Scan for the cell matching the given text and deliver its [x, y] coordinate at center. 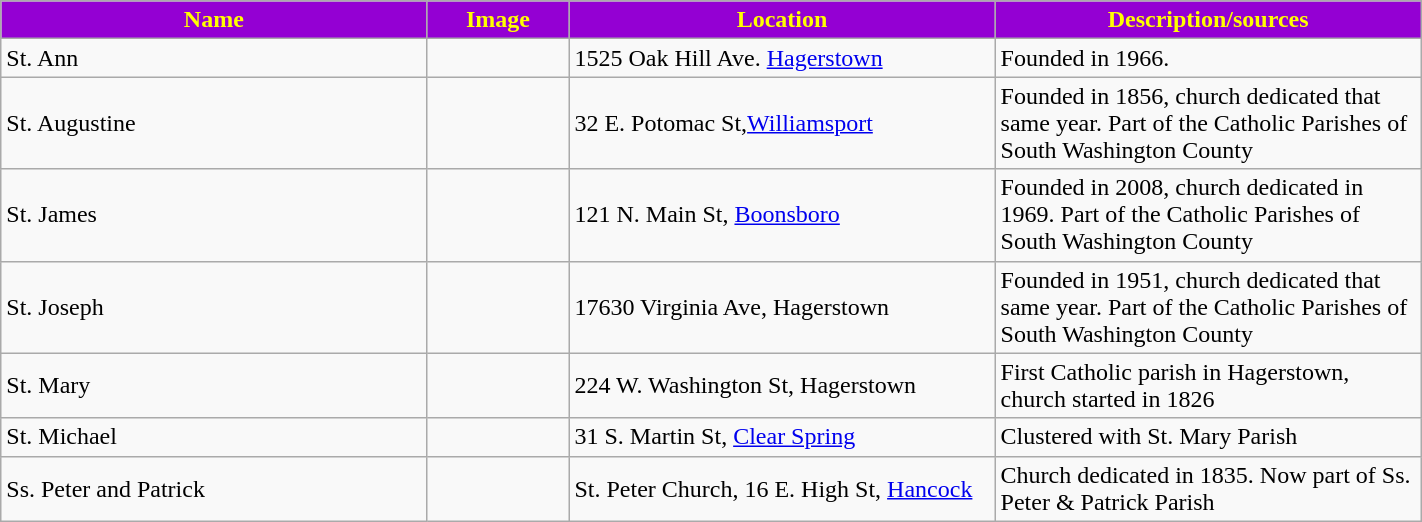
Description/sources [1208, 20]
32 E. Potomac St,Williamsport [782, 123]
Church dedicated in 1835. Now part of Ss. Peter & Patrick Parish [1208, 488]
St. James [214, 215]
Location [782, 20]
Founded in 1966. [1208, 58]
Clustered with St. Mary Parish [1208, 437]
St. Augustine [214, 123]
Name [214, 20]
Founded in 2008, church dedicated in 1969. Part of the Catholic Parishes of South Washington County [1208, 215]
St. Peter Church, 16 E. High St, Hancock [782, 488]
St. Ann [214, 58]
First Catholic parish in Hagerstown, church started in 1826 [1208, 386]
Image [498, 20]
St. Joseph [214, 307]
St. Mary [214, 386]
1525 Oak Hill Ave. Hagerstown [782, 58]
17630 Virginia Ave, Hagerstown [782, 307]
St. Michael [214, 437]
121 N. Main St, Boonsboro [782, 215]
31 S. Martin St, Clear Spring [782, 437]
Founded in 1856, church dedicated that same year. Part of the Catholic Parishes of South Washington County [1208, 123]
224 W. Washington St, Hagerstown [782, 386]
Founded in 1951, church dedicated that same year. Part of the Catholic Parishes of South Washington County [1208, 307]
Ss. Peter and Patrick [214, 488]
